Pinpoint the cell where the given text exists, returning its (x, y) midpoint coordinate. 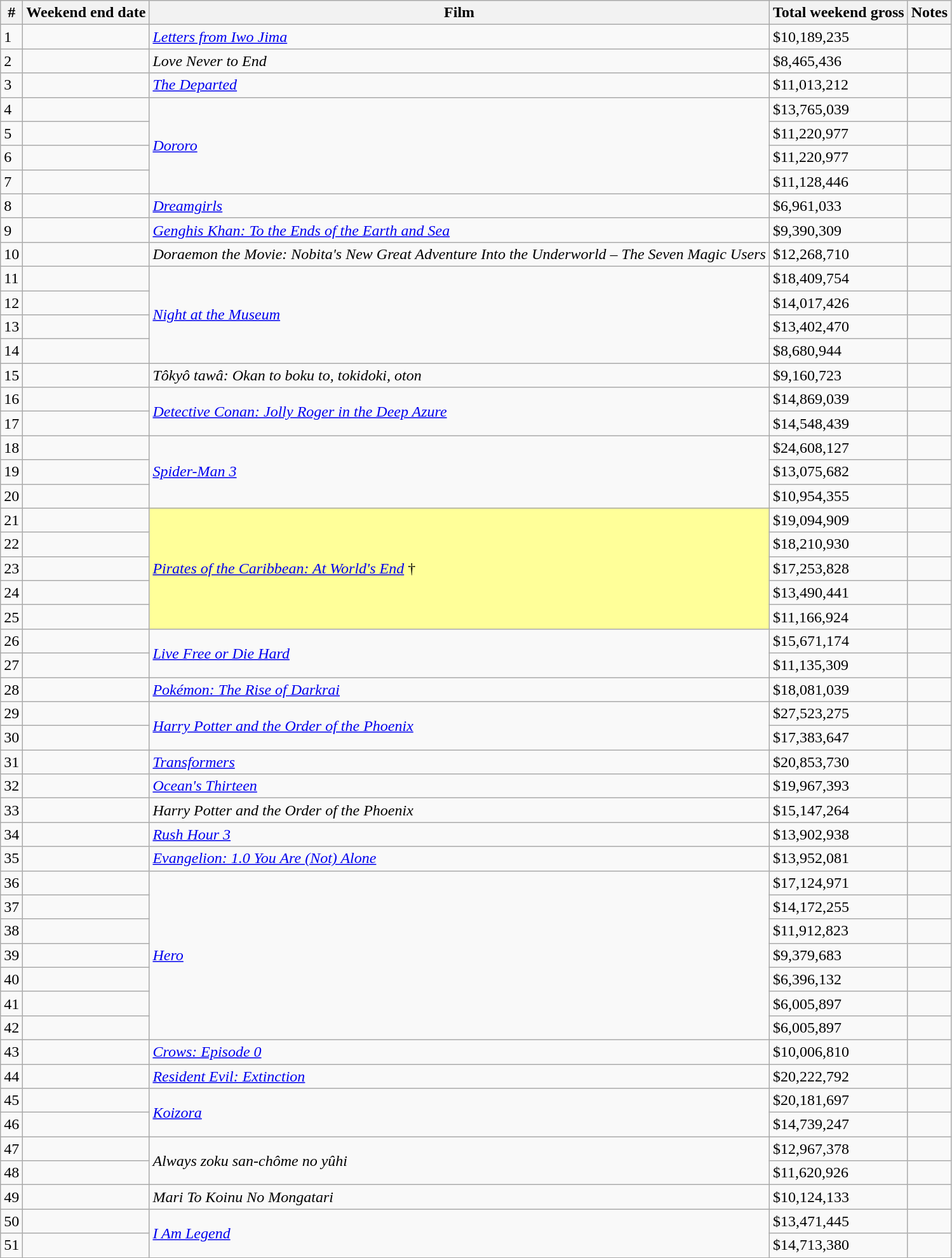
The Departed (459, 85)
25 (11, 617)
Crows: Episode 0 (459, 1052)
34 (11, 834)
3 (11, 85)
11 (11, 278)
13 (11, 327)
28 (11, 689)
$11,166,924 (838, 617)
46 (11, 1125)
8 (11, 206)
$10,124,133 (838, 1197)
$14,172,255 (838, 907)
$24,608,127 (838, 448)
Hero (459, 955)
14 (11, 351)
$11,013,212 (838, 85)
5 (11, 133)
1 (11, 37)
16 (11, 399)
$17,383,647 (838, 738)
41 (11, 1003)
26 (11, 641)
21 (11, 520)
$13,402,470 (838, 327)
$12,967,378 (838, 1149)
45 (11, 1101)
29 (11, 714)
7 (11, 182)
Mari To Koinu No Mongatari (459, 1197)
19 (11, 472)
40 (11, 979)
48 (11, 1173)
$10,189,235 (838, 37)
Transformers (459, 762)
$20,181,697 (838, 1101)
15 (11, 375)
$15,671,174 (838, 641)
Tôkyô tawâ: Okan to boku to, tokidoki, oton (459, 375)
Letters from Iwo Jima (459, 37)
$6,396,132 (838, 979)
$17,124,971 (838, 883)
Genghis Khan: To the Ends of the Earth and Sea (459, 230)
$13,952,081 (838, 859)
$8,680,944 (838, 351)
Love Never to End (459, 61)
37 (11, 907)
$14,017,426 (838, 303)
$9,390,309 (838, 230)
32 (11, 786)
6 (11, 157)
Pokémon: The Rise of Darkrai (459, 689)
47 (11, 1149)
$13,075,682 (838, 472)
$14,739,247 (838, 1125)
$20,853,730 (838, 762)
$13,490,441 (838, 592)
$6,961,033 (838, 206)
24 (11, 592)
$10,006,810 (838, 1052)
18 (11, 448)
Live Free or Die Hard (459, 653)
Spider-Man 3 (459, 472)
$18,409,754 (838, 278)
27 (11, 665)
$27,523,275 (838, 714)
$10,954,355 (838, 496)
42 (11, 1027)
51 (11, 1245)
$14,713,380 (838, 1245)
$14,869,039 (838, 399)
17 (11, 424)
$18,210,930 (838, 544)
Pirates of the Caribbean: At World's End † (459, 568)
22 (11, 544)
$12,268,710 (838, 254)
$8,465,436 (838, 61)
23 (11, 568)
Ocean's Thirteen (459, 786)
$11,912,823 (838, 931)
Dororo (459, 145)
Film (459, 13)
49 (11, 1197)
20 (11, 496)
# (11, 13)
38 (11, 931)
Total weekend gross (838, 13)
36 (11, 883)
Always zoku san-chôme no yûhi (459, 1161)
$9,160,723 (838, 375)
12 (11, 303)
$9,379,683 (838, 955)
Weekend end date (86, 13)
33 (11, 810)
30 (11, 738)
Night at the Museum (459, 314)
Notes (929, 13)
$15,147,264 (838, 810)
$19,094,909 (838, 520)
$11,128,446 (838, 182)
39 (11, 955)
35 (11, 859)
I Am Legend (459, 1233)
Detective Conan: Jolly Roger in the Deep Azure (459, 412)
$13,471,445 (838, 1221)
44 (11, 1076)
$18,081,039 (838, 689)
$19,967,393 (838, 786)
Dreamgirls (459, 206)
$17,253,828 (838, 568)
$20,222,792 (838, 1076)
Koizora (459, 1113)
4 (11, 109)
$13,765,039 (838, 109)
$14,548,439 (838, 424)
Doraemon the Movie: Nobita's New Great Adventure Into the Underworld – The Seven Magic Users (459, 254)
43 (11, 1052)
Resident Evil: Extinction (459, 1076)
9 (11, 230)
10 (11, 254)
$13,902,938 (838, 834)
50 (11, 1221)
$11,620,926 (838, 1173)
Rush Hour 3 (459, 834)
2 (11, 61)
31 (11, 762)
Evangelion: 1.0 You Are (Not) Alone (459, 859)
$11,135,309 (838, 665)
